Find where the given text appears and provide that cell's center as [x, y] coordinate. 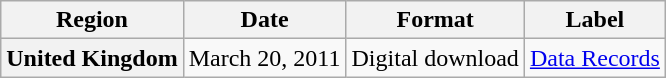
Digital download [435, 58]
United Kingdom [92, 58]
March 20, 2011 [264, 58]
Format [435, 20]
Region [92, 20]
Data Records [594, 58]
Label [594, 20]
Date [264, 20]
